From the cell containing the given text, extract its center point as [X, Y] coordinate. 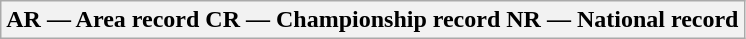
AR — Area record CR — Championship record NR — National record [372, 20]
